Detect which cell encompasses the target text, then output its [X, Y] center coordinate. 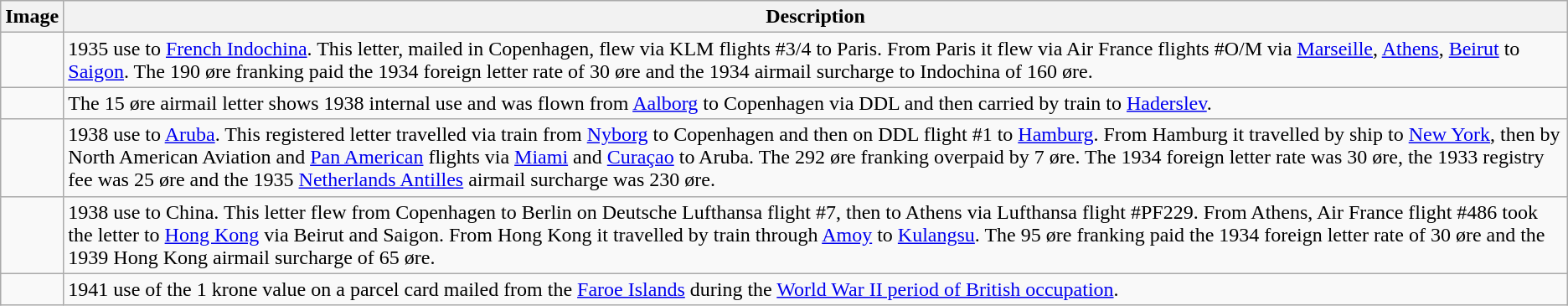
Description [816, 17]
1941 use of the 1 krone value on a parcel card mailed from the Faroe Islands during the World War II period of British occupation. [816, 289]
Image [32, 17]
The 15 øre airmail letter shows 1938 internal use and was flown from Aalborg to Copenhagen via DDL and then carried by train to Haderslev. [816, 103]
